Scan for the cell matching the given text and deliver its (X, Y) coordinate at center. 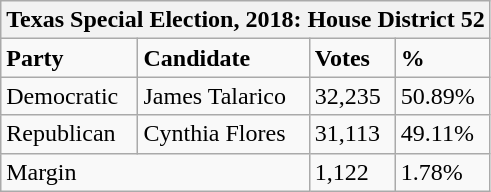
31,113 (352, 134)
Cynthia Flores (224, 134)
James Talarico (224, 96)
49.11% (442, 134)
1,122 (352, 172)
32,235 (352, 96)
Party (70, 58)
Texas Special Election, 2018: House District 52 (246, 20)
Votes (352, 58)
Candidate (224, 58)
Republican (70, 134)
50.89% (442, 96)
% (442, 58)
1.78% (442, 172)
Democratic (70, 96)
Margin (156, 172)
